Capture the cell that displays the provided text and extract its (X, Y) central coordinate. 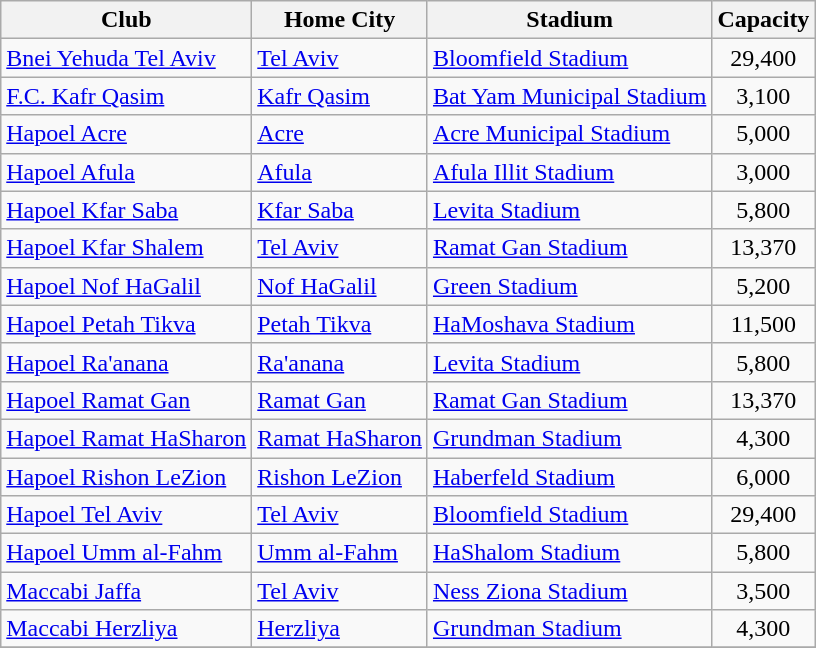
Hapoel Ra'anana (126, 362)
Kfar Saba (340, 210)
Hapoel Kfar Shalem (126, 248)
Ramat HaSharon (340, 438)
Hapoel Ramat Gan (126, 400)
Petah Tikva (340, 324)
Hapoel Tel Aviv (126, 515)
3,000 (764, 172)
11,500 (764, 324)
Rishon LeZion (340, 477)
HaShalom Stadium (569, 553)
Maccabi Herzliya (126, 629)
Capacity (764, 20)
Stadium (569, 20)
Ness Ziona Stadium (569, 591)
Hapoel Afula (126, 172)
Green Stadium (569, 286)
Hapoel Rishon LeZion (126, 477)
Acre (340, 134)
Hapoel Umm al-Fahm (126, 553)
F.C. Kafr Qasim (126, 96)
Club (126, 20)
Maccabi Jaffa (126, 591)
Acre Municipal Stadium (569, 134)
Haberfeld Stadium (569, 477)
6,000 (764, 477)
Afula Illit Stadium (569, 172)
Bat Yam Municipal Stadium (569, 96)
3,100 (764, 96)
Umm al-Fahm (340, 553)
Ra'anana (340, 362)
Kafr Qasim (340, 96)
Herzliya (340, 629)
Hapoel Nof HaGalil (126, 286)
Hapoel Acre (126, 134)
Hapoel Ramat HaSharon (126, 438)
Hapoel Petah Tikva (126, 324)
Bnei Yehuda Tel Aviv (126, 58)
3,500 (764, 591)
Afula (340, 172)
5,000 (764, 134)
HaMoshava Stadium (569, 324)
Hapoel Kfar Saba (126, 210)
Home City (340, 20)
5,200 (764, 286)
Ramat Gan (340, 400)
Nof HaGalil (340, 286)
